Find where the given text appears and provide that cell's center as [X, Y] coordinate. 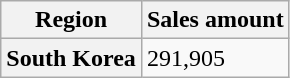
Region [72, 20]
South Korea [72, 58]
Sales amount [215, 20]
291,905 [215, 58]
